Return the [x, y] coordinate for the center point of the cell that contains the specified text.  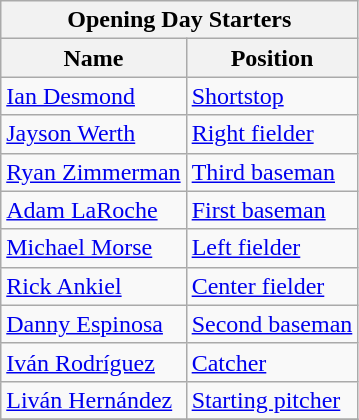
Starting pitcher [272, 400]
Left fielder [272, 248]
Ian Desmond [94, 96]
Jayson Werth [94, 134]
Danny Espinosa [94, 324]
Shortstop [272, 96]
Name [94, 58]
First baseman [272, 210]
Third baseman [272, 172]
Second baseman [272, 324]
Rick Ankiel [94, 286]
Position [272, 58]
Adam LaRoche [94, 210]
Center fielder [272, 286]
Michael Morse [94, 248]
Opening Day Starters [180, 20]
Iván Rodríguez [94, 362]
Ryan Zimmerman [94, 172]
Catcher [272, 362]
Liván Hernández [94, 400]
Right fielder [272, 134]
